Locate the cell with the specified text and output its (X, Y) center coordinate. 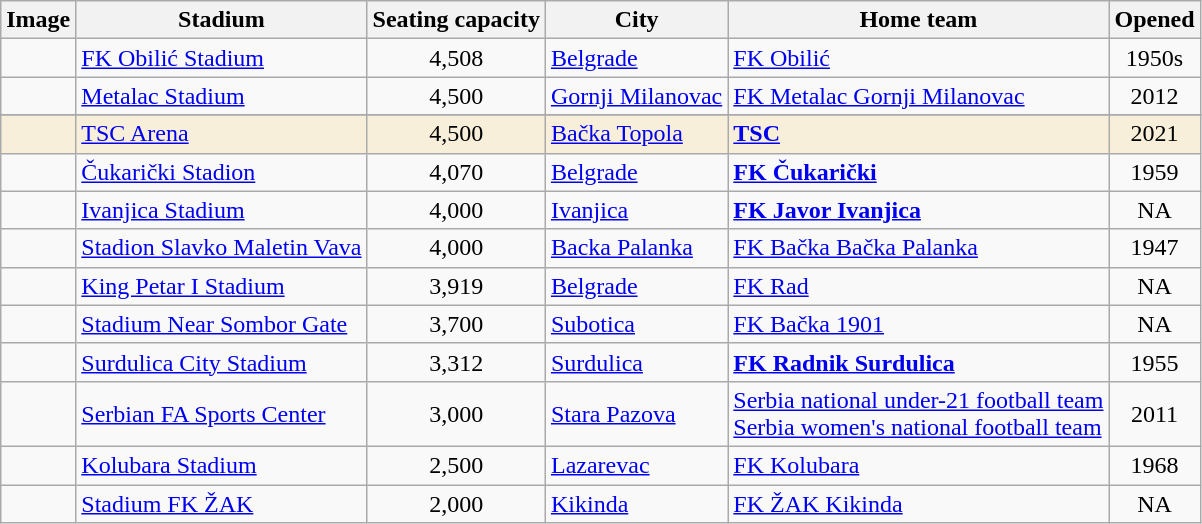
2,500 (456, 465)
Serbian FA Sports Center (222, 414)
Gornji Milanovac (636, 96)
1959 (1154, 172)
Surdulica (636, 362)
FK ŽAK Kikinda (918, 503)
3,919 (456, 286)
Lazarevac (636, 465)
Seating capacity (456, 20)
Stadium (222, 20)
3,700 (456, 324)
Image (38, 20)
TSC (918, 134)
City (636, 20)
King Petar I Stadium (222, 286)
3,312 (456, 362)
FK Bačka 1901 (918, 324)
FK Rad (918, 286)
FK Bačka Bačka Palanka (918, 248)
FK Javor Ivanjica (918, 210)
Stadium FK ŽAK (222, 503)
FK Kolubara (918, 465)
1968 (1154, 465)
Bačka Topola (636, 134)
Kikinda (636, 503)
Stadium Near Sombor Gate (222, 324)
2011 (1154, 414)
Ivanjica (636, 210)
4,508 (456, 58)
Serbia national under-21 football teamSerbia women's national football team (918, 414)
1947 (1154, 248)
1955 (1154, 362)
Surdulica City Stadium (222, 362)
Ivanjica Stadium (222, 210)
1950s (1154, 58)
2012 (1154, 96)
2021 (1154, 134)
Backa Palanka (636, 248)
FK Metalac Gornji Milanovac (918, 96)
4,070 (456, 172)
Čukarički Stadion (222, 172)
Kolubara Stadium (222, 465)
FK Čukarički (918, 172)
3,000 (456, 414)
Home team (918, 20)
Metalac Stadium (222, 96)
TSC Arena (222, 134)
Stadion Slavko Maletin Vava (222, 248)
Stara Pazova (636, 414)
Subotica (636, 324)
FK Obilić (918, 58)
FK Obilić Stadium (222, 58)
Opened (1154, 20)
2,000 (456, 503)
FK Radnik Surdulica (918, 362)
